Identify which cell holds the provided text, then report its (X, Y) central coordinate. 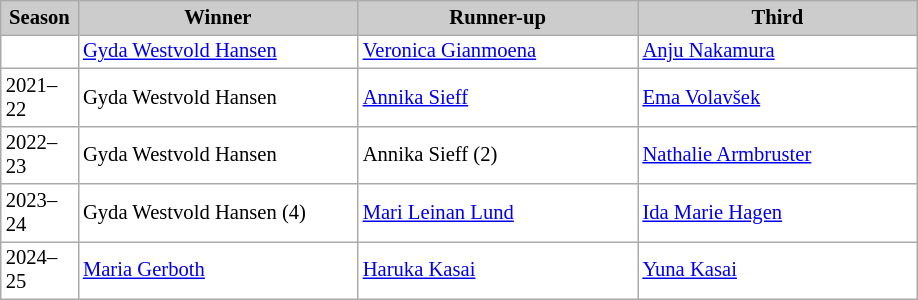
2023–24 (40, 213)
Ema Volavšek (778, 97)
Mari Leinan Lund (498, 213)
Yuna Kasai (778, 270)
2021–22 (40, 97)
2022–23 (40, 155)
Veronica Gianmoena (498, 51)
Anju Nakamura (778, 51)
Winner (218, 17)
Runner-up (498, 17)
Season (40, 17)
Maria Gerboth (218, 270)
Haruka Kasai (498, 270)
Annika Sieff (2) (498, 155)
2024–25 (40, 270)
Annika Sieff (498, 97)
Ida Marie Hagen (778, 213)
Gyda Westvold Hansen (4) (218, 213)
Third (778, 17)
Nathalie Armbruster (778, 155)
